Provide the (x, y) coordinate of the cell's center where the given text is located.  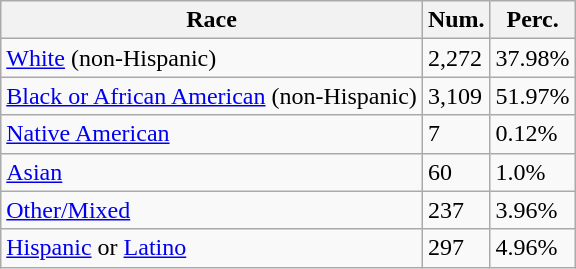
3,109 (456, 96)
Num. (456, 20)
Other/Mixed (212, 210)
3.96% (532, 210)
37.98% (532, 58)
4.96% (532, 248)
1.0% (532, 172)
Asian (212, 172)
White (non-Hispanic) (212, 58)
Native American (212, 134)
2,272 (456, 58)
0.12% (532, 134)
Race (212, 20)
7 (456, 134)
51.97% (532, 96)
Hispanic or Latino (212, 248)
297 (456, 248)
237 (456, 210)
60 (456, 172)
Perc. (532, 20)
Black or African American (non-Hispanic) (212, 96)
